Provide the (X, Y) coordinate of the cell's center where the given text is located.  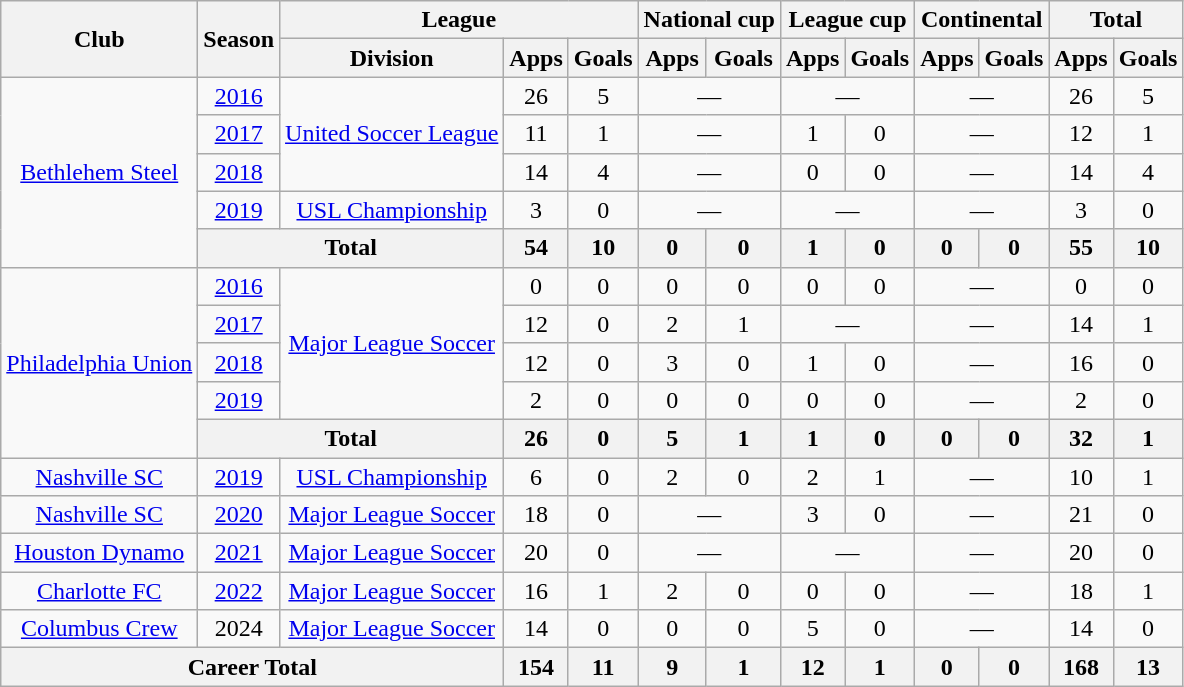
National cup (709, 20)
Career Total (252, 667)
Houston Dynamo (100, 553)
2020 (239, 515)
Philadelphia Union (100, 362)
League cup (847, 20)
168 (1081, 667)
9 (672, 667)
6 (536, 477)
United Soccer League (392, 134)
Continental (982, 20)
Club (100, 39)
154 (536, 667)
2024 (239, 629)
Division (392, 58)
55 (1081, 248)
League (459, 20)
13 (1148, 667)
Bethlehem Steel (100, 172)
21 (1081, 515)
Season (239, 39)
Columbus Crew (100, 629)
Charlotte FC (100, 591)
54 (536, 248)
2022 (239, 591)
32 (1081, 438)
2021 (239, 553)
